Scan for the cell matching the given text and deliver its (X, Y) coordinate at center. 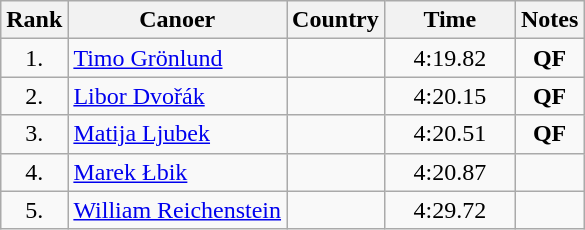
Time (450, 20)
Timo Grönlund (178, 58)
Marek Łbik (178, 172)
4:19.82 (450, 58)
4:29.72 (450, 210)
Country (336, 20)
Canoer (178, 20)
5. (34, 210)
4. (34, 172)
2. (34, 96)
4:20.51 (450, 134)
Libor Dvořák (178, 96)
Matija Ljubek (178, 134)
William Reichenstein (178, 210)
1. (34, 58)
4:20.15 (450, 96)
Rank (34, 20)
3. (34, 134)
4:20.87 (450, 172)
Notes (549, 20)
